Search for the cell housing the specified text and yield its [X, Y] center coordinate. 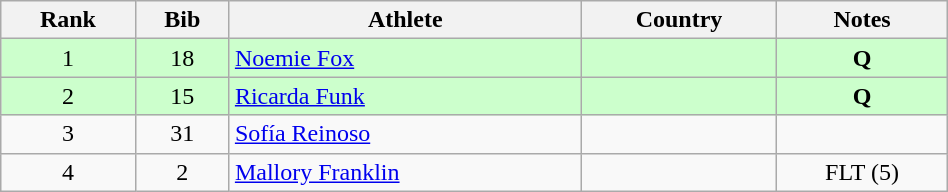
3 [68, 134]
Rank [68, 20]
Bib [182, 20]
18 [182, 58]
FLT (5) [862, 172]
4 [68, 172]
Notes [862, 20]
1 [68, 58]
Athlete [405, 20]
15 [182, 96]
Country [679, 20]
Mallory Franklin [405, 172]
Ricarda Funk [405, 96]
Noemie Fox [405, 58]
Sofía Reinoso [405, 134]
31 [182, 134]
